Return (X, Y) of the center of cell containing provided text 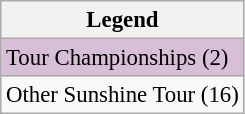
Legend (122, 20)
Other Sunshine Tour (16) (122, 95)
Tour Championships (2) (122, 58)
